Return the [x, y] coordinate for the center point of the cell that contains the specified text.  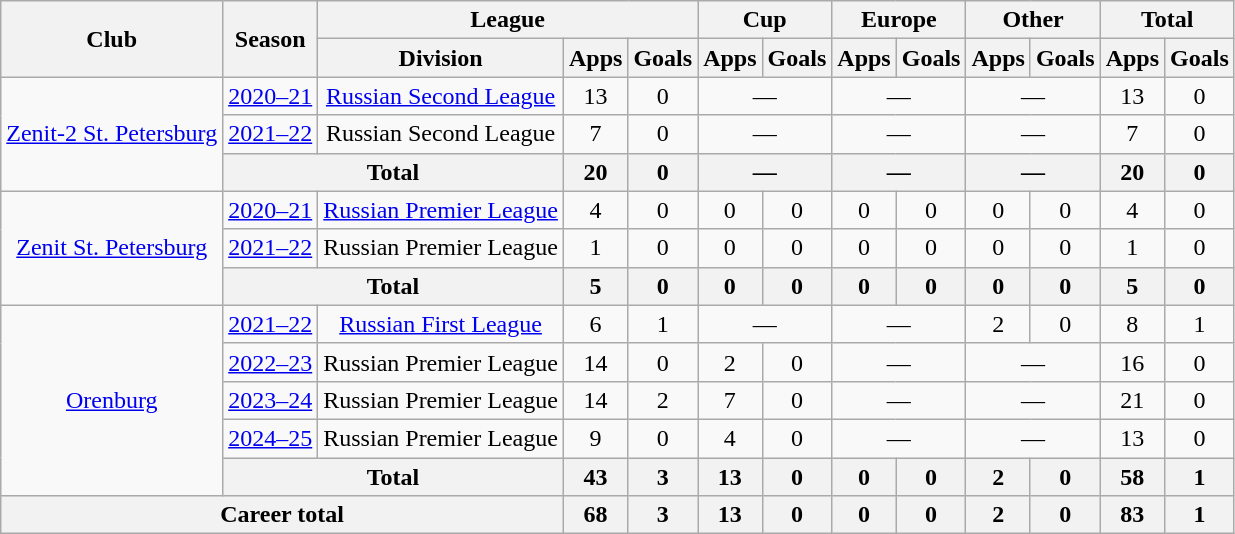
Zenit St. Petersburg [112, 248]
9 [595, 438]
2023–24 [270, 400]
Division [441, 58]
83 [1132, 515]
58 [1132, 477]
Club [112, 39]
Russian First League [441, 324]
Cup [765, 20]
16 [1132, 362]
Europe [899, 20]
Career total [282, 515]
2022–23 [270, 362]
Zenit-2 St. Petersburg [112, 134]
43 [595, 477]
Other [1033, 20]
8 [1132, 324]
2024–25 [270, 438]
68 [595, 515]
League [508, 20]
Season [270, 39]
Orenburg [112, 400]
21 [1132, 400]
6 [595, 324]
